Provide the (x, y) coordinate of the cell's center where the given text is located.  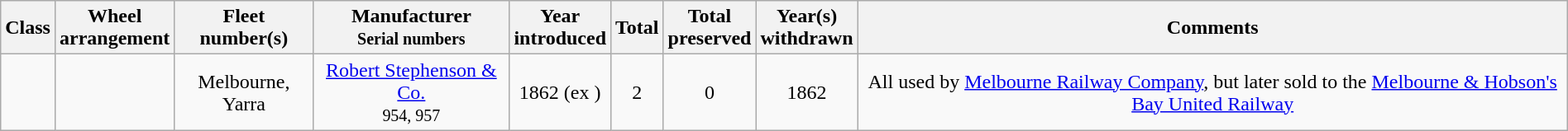
Wheelarrangement (114, 28)
Robert Stephenson & Co.954, 957 (412, 92)
2 (638, 92)
Yearintroduced (561, 28)
All used by Melbourne Railway Company, but later sold to the Melbourne & Hobson's Bay United Railway (1212, 92)
0 (710, 92)
ManufacturerSerial numbers (412, 28)
Year(s)withdrawn (807, 28)
Melbourne, Yarra (244, 92)
Total (638, 28)
Fleetnumber(s) (244, 28)
Class (28, 28)
1862 (807, 92)
Comments (1212, 28)
Totalpreserved (710, 28)
1862 (ex ) (561, 92)
